For the text-containing cell, return its midpoint in [X, Y] coordinate format. 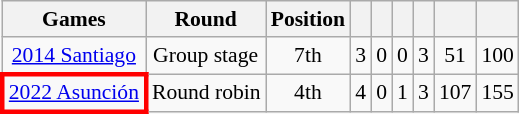
100 [498, 56]
2014 Santiago [74, 56]
2022 Asunción [74, 94]
7th [308, 56]
4th [308, 94]
4 [360, 94]
155 [498, 94]
1 [402, 94]
Games [74, 19]
Position [308, 19]
51 [456, 56]
Group stage [206, 56]
Round robin [206, 94]
107 [456, 94]
Round [206, 19]
